Locate the cell with the specified text and output its [X, Y] center coordinate. 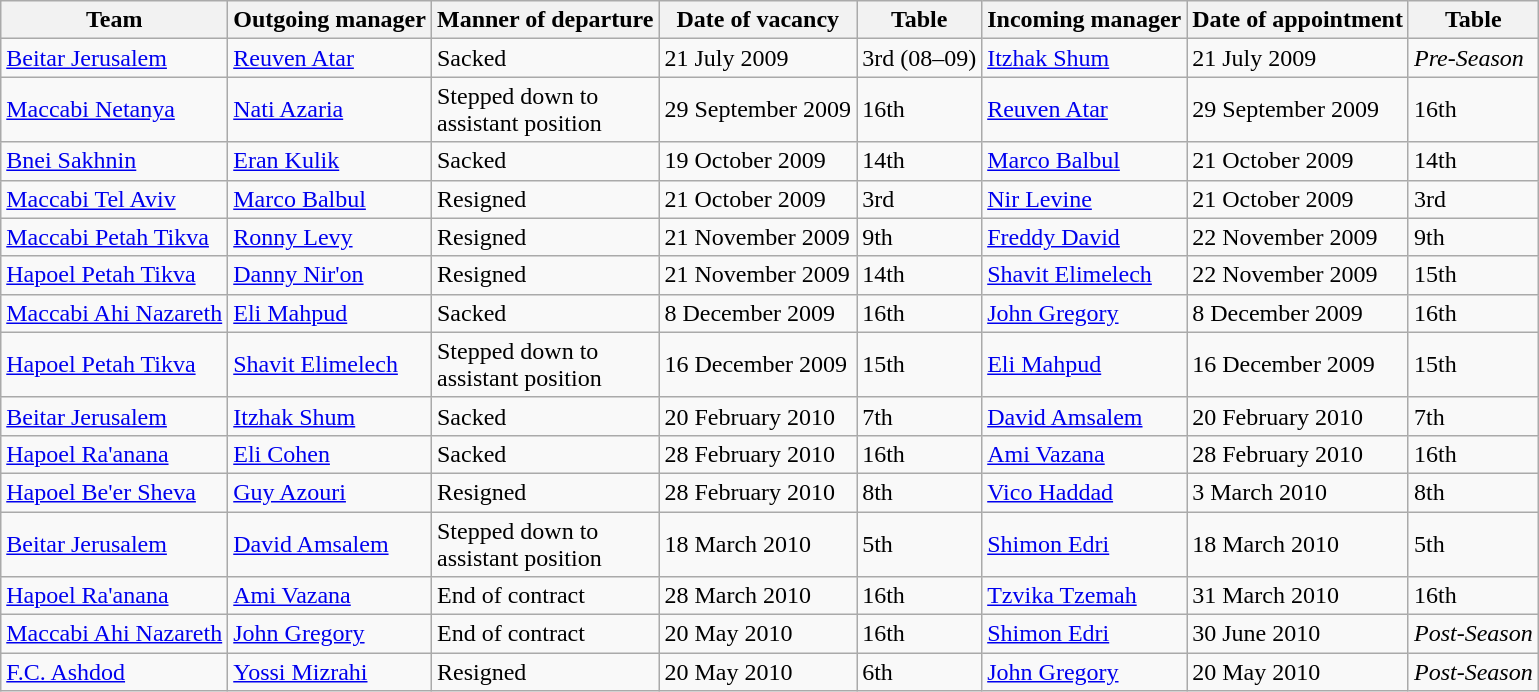
Eran Kulik [330, 161]
30 June 2010 [1298, 634]
3 March 2010 [1298, 492]
Freddy David [1084, 237]
Date of vacancy [758, 20]
31 March 2010 [1298, 596]
28 March 2010 [758, 596]
Incoming manager [1084, 20]
19 October 2009 [758, 161]
6th [920, 672]
Ronny Levy [330, 237]
Eli Cohen [330, 454]
Vico Haddad [1084, 492]
Guy Azouri [330, 492]
Nir Levine [1084, 199]
Hapoel Be'er Sheva [114, 492]
Date of appointment [1298, 20]
Maccabi Petah Tikva [114, 237]
Team [114, 20]
Maccabi Netanya [114, 110]
Maccabi Tel Aviv [114, 199]
F.C. Ashdod [114, 672]
Manner of departure [544, 20]
Danny Nir'on [330, 275]
Bnei Sakhnin [114, 161]
Yossi Mizrahi [330, 672]
Outgoing manager [330, 20]
Nati Azaria [330, 110]
Tzvika Tzemah [1084, 596]
3rd (08–09) [920, 58]
Pre-Season [1473, 58]
